Extract the (X, Y) coordinate from the center of the cell holding the provided text.  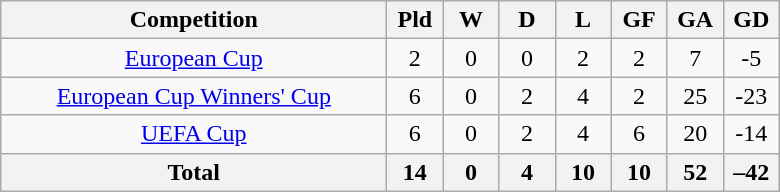
GF (639, 20)
Total (194, 172)
Competition (194, 20)
European Cup (194, 58)
–42 (751, 172)
Pld (415, 20)
-23 (751, 96)
W (471, 20)
-14 (751, 134)
D (527, 20)
14 (415, 172)
L (583, 20)
European Cup Winners' Cup (194, 96)
20 (695, 134)
7 (695, 58)
UEFA Cup (194, 134)
GA (695, 20)
-5 (751, 58)
25 (695, 96)
GD (751, 20)
52 (695, 172)
